From the cell containing the given text, extract its center point as (x, y) coordinate. 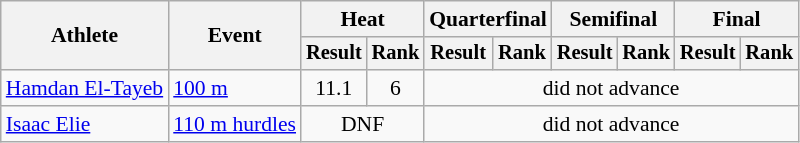
Quarterfinal (488, 19)
Hamdan El-Tayeb (84, 88)
DNF (362, 124)
11.1 (334, 88)
Athlete (84, 36)
Final (736, 19)
6 (396, 88)
100 m (234, 88)
110 m hurdles (234, 124)
Event (234, 36)
Heat (362, 19)
Isaac Elie (84, 124)
Semifinal (614, 19)
